Extract the (x, y) coordinate from the center of the cell holding the provided text.  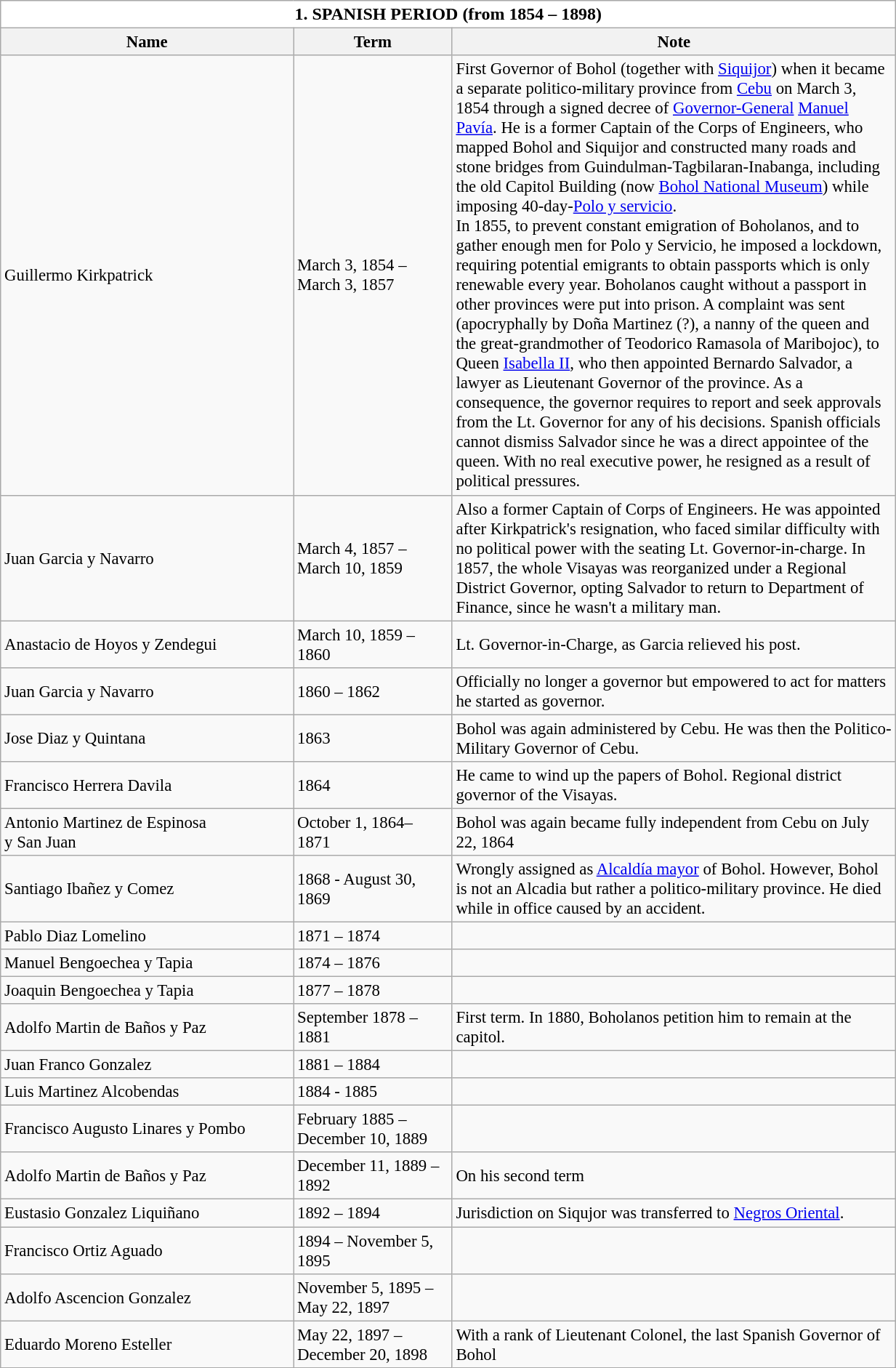
1864 (373, 785)
Note (674, 42)
1892 – 1894 (373, 1213)
December 11, 1889 – 1892 (373, 1176)
September 1878 – 1881 (373, 1028)
November 5, 1895 – May 22, 1897 (373, 1297)
March 10, 1859 – 1860 (373, 644)
Adolfo Ascencion Gonzalez (147, 1297)
1871 – 1874 (373, 936)
Joaquin Bengoechea y Tapia (147, 991)
He came to wind up the papers of Bohol. Regional district governor of the Visayas. (674, 785)
Eustasio Gonzalez Liquiñano (147, 1213)
With a rank of Lieutenant Colonel, the last Spanish Governor of Bohol (674, 1345)
Term (373, 42)
Francisco Ortiz Aguado (147, 1250)
Guillermo Kirkpatrick (147, 276)
1881 – 1884 (373, 1065)
May 22, 1897 – December 20, 1898 (373, 1345)
Bohol was again became fully independent from Cebu on July 22, 1864 (674, 832)
Jose Diaz y Quintana (147, 739)
Name (147, 42)
Francisco Herrera Davila (147, 785)
1. SPANISH PERIOD (from 1854 – 1898) (448, 15)
Antonio Martinez de Espinosay San Juan (147, 832)
Pablo Diaz Lomelino (147, 936)
Juan Franco Gonzalez (147, 1065)
Lt. Governor-in-Charge, as Garcia relieved his post. (674, 644)
1874 – 1876 (373, 963)
1884 - 1885 (373, 1092)
Eduardo Moreno Esteller (147, 1345)
Anastacio de Hoyos y Zendegui (147, 644)
February 1885 – December 10, 1889 (373, 1130)
1877 – 1878 (373, 991)
October 1, 1864– 1871 (373, 832)
1868 - August 30, 1869 (373, 889)
First term. In 1880, Boholanos petition him to remain at the capitol. (674, 1028)
March 3, 1854 – March 3, 1857 (373, 276)
1860 – 1862 (373, 691)
Santiago Ibañez y Comez (147, 889)
Luis Martinez Alcobendas (147, 1092)
1863 (373, 739)
Bohol was again administered by Cebu. He was then the Politico-Military Governor of Cebu. (674, 739)
Officially no longer a governor but empowered to act for matters he started as governor. (674, 691)
March 4, 1857 – March 10, 1859 (373, 558)
On his second term (674, 1176)
Manuel Bengoechea y Tapia (147, 963)
Francisco Augusto Linares y Pombo (147, 1130)
1894 – November 5, 1895 (373, 1250)
Jurisdiction on Siqujor was transferred to Negros Oriental. (674, 1213)
